Capture the cell that displays the provided text and extract its [x, y] central coordinate. 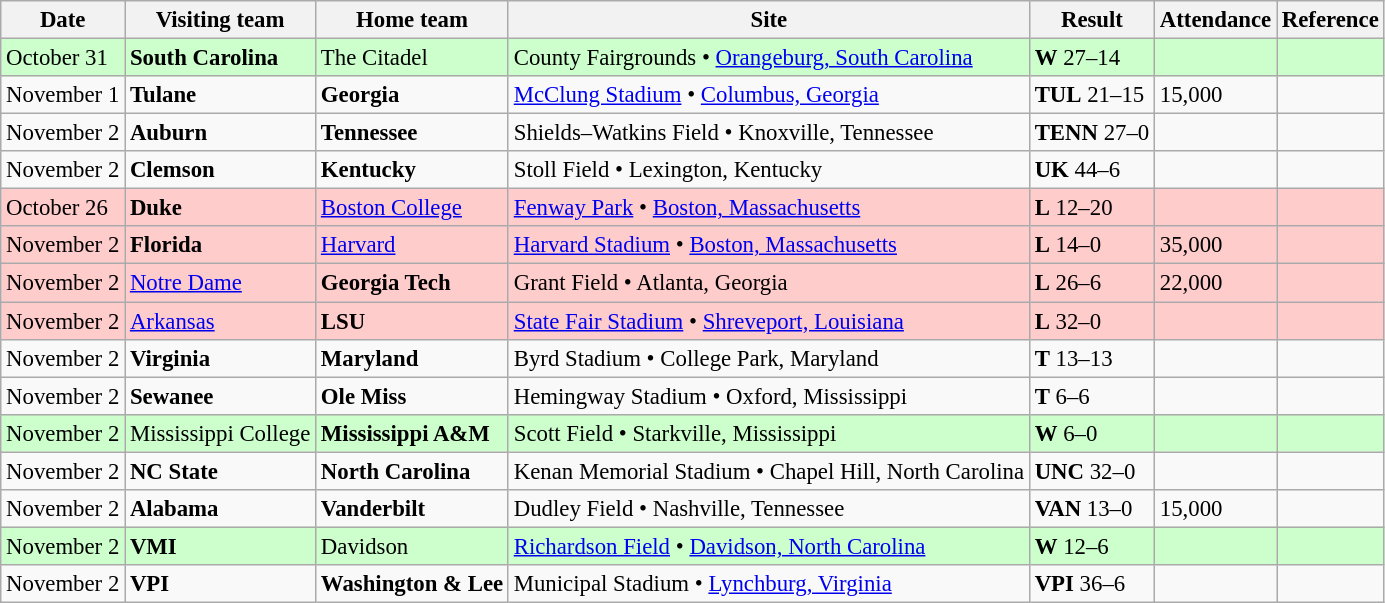
Hemingway Stadium • Oxford, Mississippi [768, 396]
Auburn [220, 133]
VAN 13–0 [1092, 509]
NC State [220, 471]
Site [768, 20]
October 26 [63, 208]
TENN 27–0 [1092, 133]
T 13–13 [1092, 358]
Virginia [220, 358]
October 31 [63, 58]
Ole Miss [412, 396]
L 32–0 [1092, 321]
Visiting team [220, 20]
VPI 36–6 [1092, 584]
Maryland [412, 358]
L 12–20 [1092, 208]
Byrd Stadium • College Park, Maryland [768, 358]
McClung Stadium • Columbus, Georgia [768, 95]
W 6–0 [1092, 433]
Duke [220, 208]
LSU [412, 321]
Tulane [220, 95]
22,000 [1216, 283]
Mississippi A&M [412, 433]
Date [63, 20]
TUL 21–15 [1092, 95]
Kentucky [412, 170]
County Fairgrounds • Orangeburg, South Carolina [768, 58]
Attendance [1216, 20]
Arkansas [220, 321]
November 1 [63, 95]
State Fair Stadium • Shreveport, Louisiana [768, 321]
L 14–0 [1092, 245]
Vanderbilt [412, 509]
W 12–6 [1092, 546]
Sewanee [220, 396]
Notre Dame [220, 283]
Boston College [412, 208]
The Citadel [412, 58]
Mississippi College [220, 433]
North Carolina [412, 471]
Alabama [220, 509]
VMI [220, 546]
UK 44–6 [1092, 170]
South Carolina [220, 58]
L 26–6 [1092, 283]
UNC 32–0 [1092, 471]
Florida [220, 245]
Scott Field • Starkville, Mississippi [768, 433]
Home team [412, 20]
T 6–6 [1092, 396]
VPI [220, 584]
35,000 [1216, 245]
Washington & Lee [412, 584]
Reference [1330, 20]
Fenway Park • Boston, Massachusetts [768, 208]
Harvard Stadium • Boston, Massachusetts [768, 245]
Grant Field • Atlanta, Georgia [768, 283]
W 27–14 [1092, 58]
Clemson [220, 170]
Shields–Watkins Field • Knoxville, Tennessee [768, 133]
Georgia [412, 95]
Davidson [412, 546]
Stoll Field • Lexington, Kentucky [768, 170]
Kenan Memorial Stadium • Chapel Hill, North Carolina [768, 471]
Tennessee [412, 133]
Harvard [412, 245]
Municipal Stadium • Lynchburg, Virginia [768, 584]
Result [1092, 20]
Richardson Field • Davidson, North Carolina [768, 546]
Georgia Tech [412, 283]
Dudley Field • Nashville, Tennessee [768, 509]
